From the cell containing the given text, extract its center point as [x, y] coordinate. 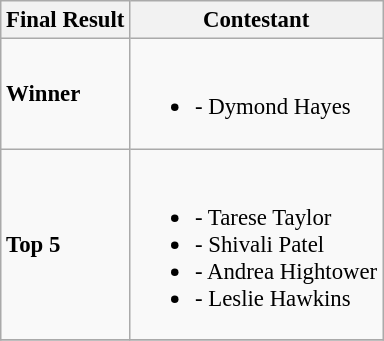
- Dymond Hayes [256, 94]
- Tarese Taylor - Shivali Patel - Andrea Hightower - Leslie Hawkins [256, 244]
Top 5 [66, 244]
Contestant [256, 20]
Final Result [66, 20]
Winner [66, 94]
